For the text-containing cell, return its midpoint in (x, y) coordinate format. 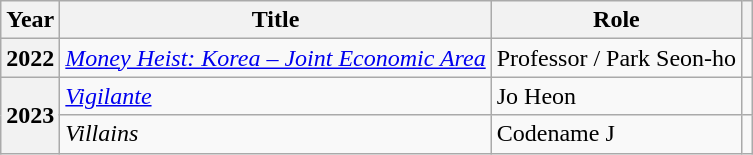
Year (30, 20)
Professor / Park Seon-ho (616, 58)
Vigilante (276, 96)
Villains (276, 134)
Title (276, 20)
Jo Heon (616, 96)
Codename J (616, 134)
Money Heist: Korea – Joint Economic Area (276, 58)
2023 (30, 115)
Role (616, 20)
2022 (30, 58)
